Detect which cell encompasses the target text, then output its [X, Y] center coordinate. 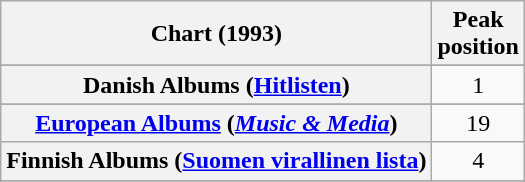
Peakposition [478, 34]
European Albums (Music & Media) [216, 123]
4 [478, 161]
1 [478, 85]
Chart (1993) [216, 34]
19 [478, 123]
Finnish Albums (Suomen virallinen lista) [216, 161]
Danish Albums (Hitlisten) [216, 85]
